Identify which cell holds the provided text, then report its [X, Y] central coordinate. 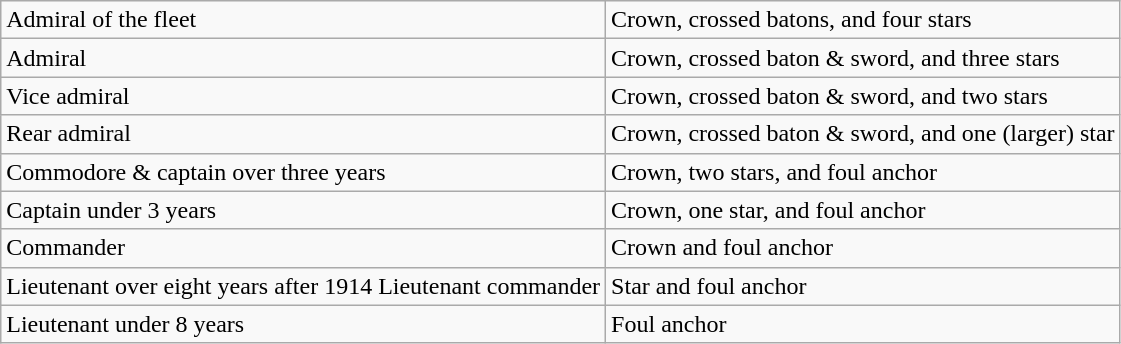
Rear admiral [304, 134]
Admiral [304, 58]
Crown, crossed batons, and four stars [863, 20]
Lieutenant under 8 years [304, 324]
Vice admiral [304, 96]
Crown, crossed baton & sword, and two stars [863, 96]
Crown, crossed baton & sword, and one (larger) star [863, 134]
Lieutenant over eight years after 1914 Lieutenant commander [304, 286]
Commodore & captain over three years [304, 172]
Star and foul anchor [863, 286]
Captain under 3 years [304, 210]
Commander [304, 248]
Crown, one star, and foul anchor [863, 210]
Admiral of the fleet [304, 20]
Crown, crossed baton & sword, and three stars [863, 58]
Crown and foul anchor [863, 248]
Crown, two stars, and foul anchor [863, 172]
Foul anchor [863, 324]
